Output the (x, y) coordinate of the center of the cell containing the given text.  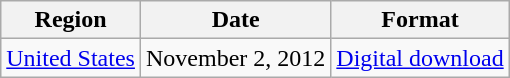
Digital download (420, 58)
United States (71, 58)
Date (235, 20)
Region (71, 20)
November 2, 2012 (235, 58)
Format (420, 20)
